Identify which cell holds the provided text, then report its [X, Y] central coordinate. 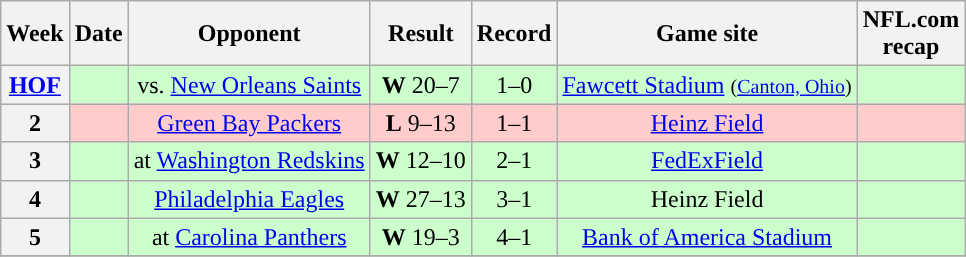
Bank of America Stadium [707, 237]
NFL.comrecap [911, 34]
at Washington Redskins [249, 161]
5 [35, 237]
Philadelphia Eagles [249, 199]
vs. New Orleans Saints [249, 85]
1–1 [514, 123]
W 20–7 [420, 85]
Game site [707, 34]
Opponent [249, 34]
2–1 [514, 161]
Result [420, 34]
W 19–3 [420, 237]
Green Bay Packers [249, 123]
W 27–13 [420, 199]
FedExField [707, 161]
1–0 [514, 85]
4 [35, 199]
Record [514, 34]
L 9–13 [420, 123]
3–1 [514, 199]
Week [35, 34]
3 [35, 161]
at Carolina Panthers [249, 237]
W 12–10 [420, 161]
Fawcett Stadium (Canton, Ohio) [707, 85]
Date [98, 34]
HOF [35, 85]
2 [35, 123]
4–1 [514, 237]
